Find where the given text appears and provide that cell's center as (X, Y) coordinate. 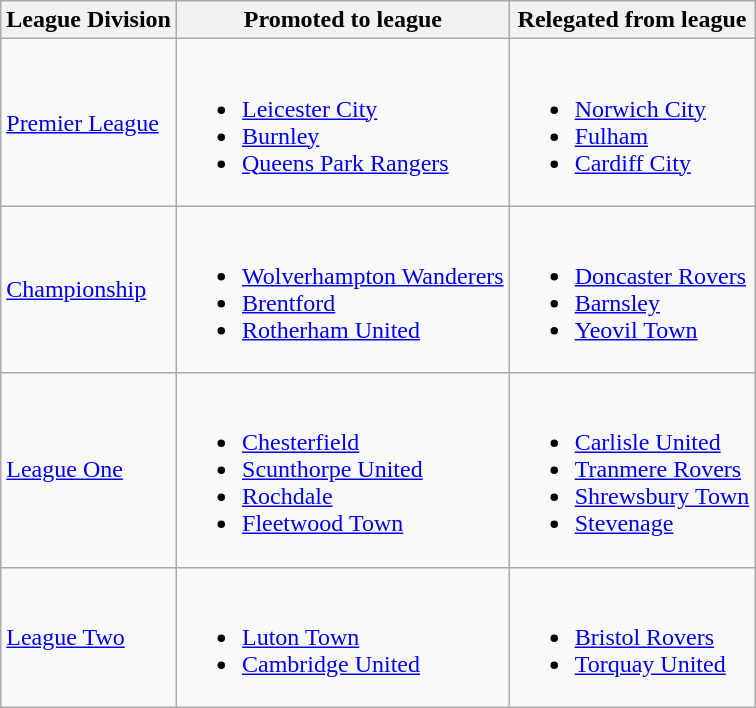
Doncaster Rovers Barnsley Yeovil Town (632, 290)
Leicester City Burnley Queens Park Rangers (344, 122)
Wolverhampton Wanderers Brentford Rotherham United (344, 290)
League Division (89, 20)
League One (89, 470)
Chesterfield Scunthorpe United Rochdale Fleetwood Town (344, 470)
Bristol Rovers Torquay United (632, 637)
League Two (89, 637)
Premier League (89, 122)
Championship (89, 290)
Promoted to league (344, 20)
Relegated from league (632, 20)
Norwich City Fulham Cardiff City (632, 122)
Carlisle United Tranmere Rovers Shrewsbury Town Stevenage (632, 470)
Luton Town Cambridge United (344, 637)
